Identify which cell holds the provided text, then report its (x, y) central coordinate. 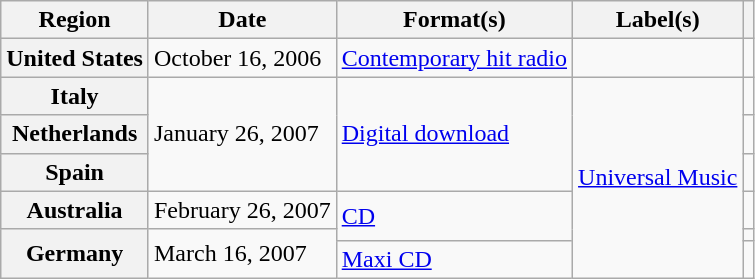
Digital download (454, 134)
February 26, 2007 (242, 210)
October 16, 2006 (242, 58)
Australia (75, 210)
March 16, 2007 (242, 254)
Italy (75, 96)
CD (454, 216)
Germany (75, 254)
January 26, 2007 (242, 134)
Label(s) (658, 20)
Format(s) (454, 20)
Maxi CD (454, 259)
Date (242, 20)
Region (75, 20)
Universal Music (658, 178)
Netherlands (75, 134)
Contemporary hit radio (454, 58)
Spain (75, 172)
United States (75, 58)
